Scan for the cell matching the given text and deliver its [x, y] coordinate at center. 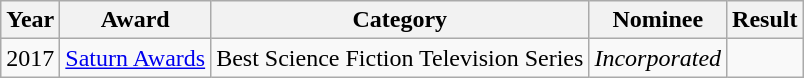
2017 [30, 58]
Award [136, 20]
Year [30, 20]
Nominee [658, 20]
Incorporated [658, 58]
Best Science Fiction Television Series [400, 58]
Result [765, 20]
Saturn Awards [136, 58]
Category [400, 20]
